Detect which cell encompasses the target text, then output its [X, Y] center coordinate. 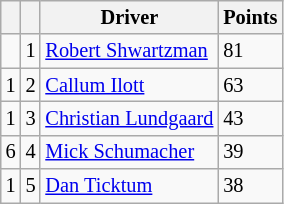
2 [31, 85]
Mick Schumacher [129, 152]
4 [31, 152]
Christian Lundgaard [129, 118]
63 [250, 85]
5 [31, 186]
6 [11, 152]
39 [250, 152]
Points [250, 17]
43 [250, 118]
38 [250, 186]
Driver [129, 17]
Robert Shwartzman [129, 51]
3 [31, 118]
Dan Ticktum [129, 186]
Callum Ilott [129, 85]
81 [250, 51]
